Provide the (X, Y) coordinate of the cell's center where the given text is located.  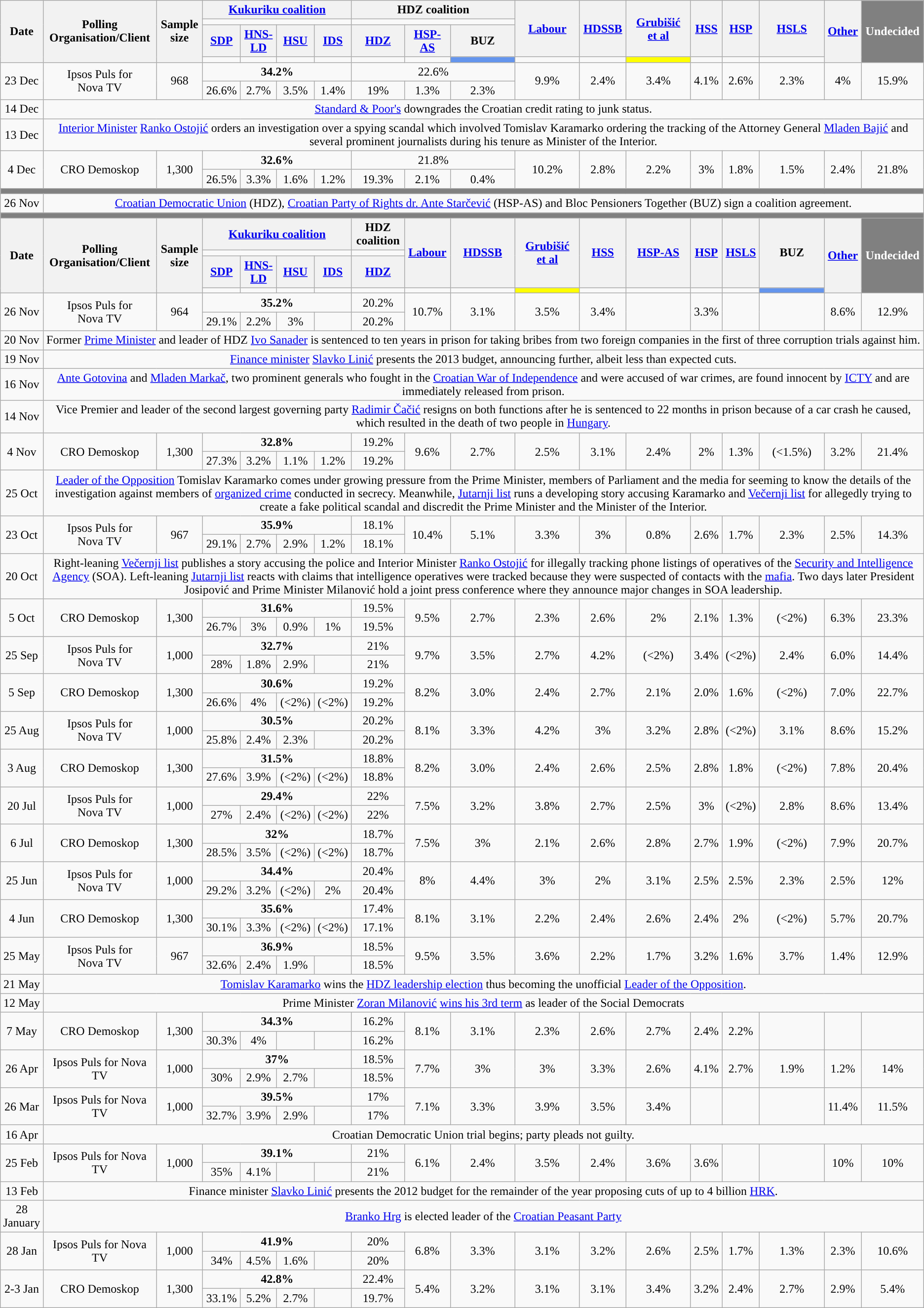
19.7% (378, 1298)
5.1% (483, 534)
31.5% (277, 758)
35.9% (277, 525)
7.7% (427, 1069)
28% (222, 665)
9.7% (427, 655)
13 Dec (22, 134)
5 Sep (22, 693)
21 May (22, 984)
29.4% (277, 796)
32% (277, 833)
6.1% (427, 1162)
30% (222, 1078)
7.0% (843, 693)
26.7% (222, 627)
31.6% (277, 608)
21.4% (892, 451)
968 (180, 81)
28 January (22, 1217)
9.6% (427, 451)
27% (222, 815)
34% (222, 1261)
0.4% (483, 179)
16 Nov (22, 384)
1.5% (792, 169)
Finance minister Slavko Linić presents the 2012 budget for the remainder of the year proposing cuts of up to 4 billion HRK. (483, 1190)
12% (892, 880)
0.8% (658, 534)
35% (222, 1172)
23.3% (892, 618)
27.3% (222, 461)
30.6% (277, 683)
7.1% (427, 1106)
26 Mar (22, 1106)
3.8% (547, 805)
26.5% (222, 179)
20 Jul (22, 805)
14.3% (892, 534)
(<1.5%) (792, 451)
41.9% (277, 1242)
19.3% (378, 179)
25 May (22, 956)
4 Dec (22, 169)
17.4% (378, 909)
15.9% (892, 81)
5.7% (843, 918)
13.4% (892, 805)
28 Jan (22, 1251)
27.6% (222, 777)
25 Sep (22, 655)
13 Feb (22, 1190)
10.6% (892, 1251)
4.4% (483, 880)
22.4% (378, 1279)
25.8% (222, 740)
16 Apr (22, 1134)
Finance minister Slavko Linić presents the 2013 budget, announcing further, albeit less than expected cuts. (483, 359)
0.9% (296, 627)
6.0% (843, 655)
17.1% (378, 928)
25 Oct (22, 493)
19% (378, 90)
Croatian Democratic Union trial begins; party pleads not guilty. (483, 1134)
20 Oct (22, 576)
2-3 Jan (22, 1289)
22.6% (433, 72)
Branko Hrg is elected leader of the Croatian Peasant Party (483, 1217)
26 Apr (22, 1069)
9.9% (547, 81)
6.3% (843, 618)
14% (892, 1069)
7.9% (843, 843)
6.8% (427, 1251)
22.7% (892, 693)
Tomislav Karamarko wins the HDZ leadership election thus becoming the unofficial Leader of the Opposition. (483, 984)
28.5% (222, 852)
4 Jun (22, 918)
37% (277, 1059)
42.8% (277, 1279)
5.2% (259, 1298)
34.2% (277, 72)
36.9% (277, 947)
6 Jul (22, 843)
964 (180, 312)
11.5% (892, 1106)
19 Nov (22, 359)
2.0% (706, 693)
15.2% (892, 730)
34.4% (277, 871)
7 May (22, 1031)
11.4% (843, 1106)
35.6% (277, 909)
25 Jun (22, 880)
30.3% (222, 1040)
39.1% (277, 1153)
14 Dec (22, 109)
3.7% (792, 956)
Prime Minister Zoran Milanović wins his 3rd term as leader of the Social Democrats (483, 1003)
25 Feb (22, 1162)
7.8% (843, 768)
35.2% (277, 303)
20 Nov (22, 340)
8% (427, 880)
3 Aug (22, 768)
25 Aug (22, 730)
10.7% (427, 312)
12 May (22, 1003)
14.4% (892, 655)
10.4% (427, 534)
14 Nov (22, 417)
1.1% (296, 461)
23 Dec (22, 81)
34.3% (277, 1022)
10.2% (547, 169)
39.5% (277, 1097)
Croatian Democratic Union (HDZ), Croatian Party of Rights dr. Ante Starčević (HSP-AS) and Bloc Pensioners Together (BUZ) sign a coalition agreement. (483, 203)
4 Nov (22, 451)
30.1% (222, 928)
23 Oct (22, 534)
30.5% (277, 721)
33.1% (222, 1298)
1% (333, 627)
4.5% (259, 1261)
29.2% (222, 890)
Standard & Poor's downgrades the Croatian credit rating to junk status. (483, 109)
32.8% (277, 442)
5 Oct (22, 618)
